From the cell containing the given text, extract its center point as (X, Y) coordinate. 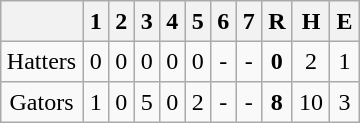
E (345, 21)
10 (311, 102)
Gators (42, 102)
R (276, 21)
7 (249, 21)
4 (172, 21)
Hatters (42, 61)
6 (223, 21)
H (311, 21)
8 (276, 102)
